Determine the [x, y] coordinate at the center of the cell enclosing the given text.  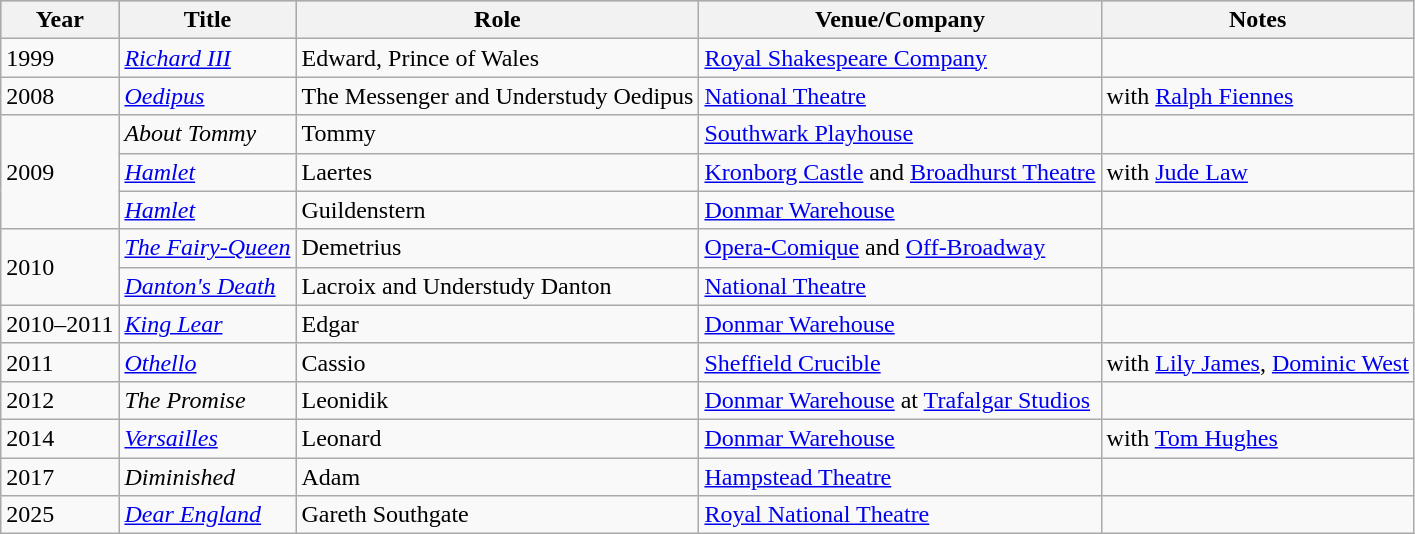
The Fairy-Queen [208, 248]
2011 [60, 362]
Demetrius [498, 248]
Opera-Comique and Off-Broadway [900, 248]
Edward, Prince of Wales [498, 58]
Tommy [498, 134]
Role [498, 20]
Laertes [498, 172]
Danton's Death [208, 286]
The Promise [208, 400]
Edgar [498, 324]
Leonard [498, 438]
Cassio [498, 362]
with Tom Hughes [1258, 438]
2010 [60, 267]
with Jude Law [1258, 172]
2014 [60, 438]
Richard III [208, 58]
with Ralph Fiennes [1258, 96]
2025 [60, 515]
King Lear [208, 324]
Othello [208, 362]
with Lily James, Dominic West [1258, 362]
Lacroix and Understudy Danton [498, 286]
About Tommy [208, 134]
Oedipus [208, 96]
Dear England [208, 515]
Sheffield Crucible [900, 362]
Royal National Theatre [900, 515]
1999 [60, 58]
The Messenger and Understudy Oedipus [498, 96]
Adam [498, 477]
Donmar Warehouse at Trafalgar Studios [900, 400]
2010–2011 [60, 324]
Title [208, 20]
Kronborg Castle and Broadhurst Theatre [900, 172]
Leonidik [498, 400]
2008 [60, 96]
Gareth Southgate [498, 515]
Royal Shakespeare Company [900, 58]
Versailles [208, 438]
Year [60, 20]
Guildenstern [498, 210]
2012 [60, 400]
Notes [1258, 20]
Venue/Company [900, 20]
Diminished [208, 477]
2017 [60, 477]
2009 [60, 172]
Southwark Playhouse [900, 134]
Hampstead Theatre [900, 477]
